Locate the cell with the specified text and output its [x, y] center coordinate. 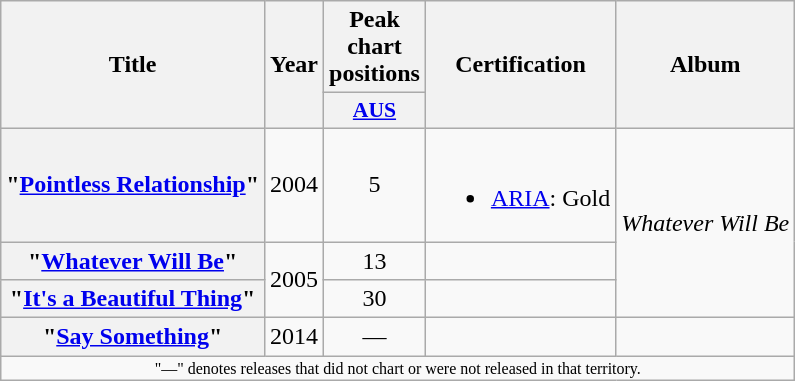
13 [375, 261]
2005 [294, 280]
2014 [294, 337]
— [375, 337]
AUS [375, 111]
"Pointless Relationship" [133, 184]
"It's a Beautiful Thing" [133, 299]
5 [375, 184]
"—" denotes releases that did not chart or were not released in that territory. [398, 368]
Title [133, 65]
30 [375, 299]
Year [294, 65]
2004 [294, 184]
Peak chart positions [375, 47]
"Whatever Will Be" [133, 261]
Certification [520, 65]
ARIA: Gold [520, 184]
Whatever Will Be [706, 222]
Album [706, 65]
"Say Something" [133, 337]
